Pinpoint the cell where the given text exists, returning its [X, Y] midpoint coordinate. 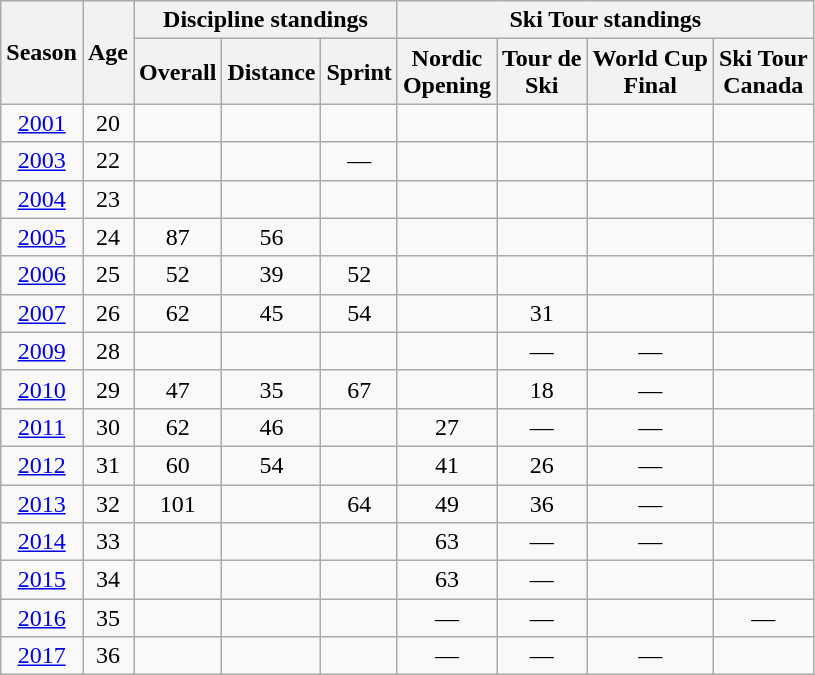
30 [108, 427]
27 [446, 427]
2014 [42, 542]
29 [108, 389]
Season [42, 52]
64 [359, 503]
2003 [42, 161]
2011 [42, 427]
World CupFinal [650, 72]
Ski Tour standings [605, 20]
56 [272, 237]
2015 [42, 580]
49 [446, 503]
2009 [42, 351]
41 [446, 465]
34 [108, 580]
Overall [178, 72]
25 [108, 275]
2012 [42, 465]
2010 [42, 389]
20 [108, 123]
2016 [42, 618]
28 [108, 351]
46 [272, 427]
24 [108, 237]
2004 [42, 199]
Tour deSki [541, 72]
22 [108, 161]
2013 [42, 503]
2001 [42, 123]
2006 [42, 275]
Ski TourCanada [763, 72]
Age [108, 52]
2007 [42, 313]
39 [272, 275]
87 [178, 237]
60 [178, 465]
67 [359, 389]
23 [108, 199]
Sprint [359, 72]
Distance [272, 72]
2017 [42, 656]
18 [541, 389]
NordicOpening [446, 72]
47 [178, 389]
101 [178, 503]
32 [108, 503]
45 [272, 313]
Discipline standings [266, 20]
33 [108, 542]
2005 [42, 237]
